Locate the cell with the specified text and output its [x, y] center coordinate. 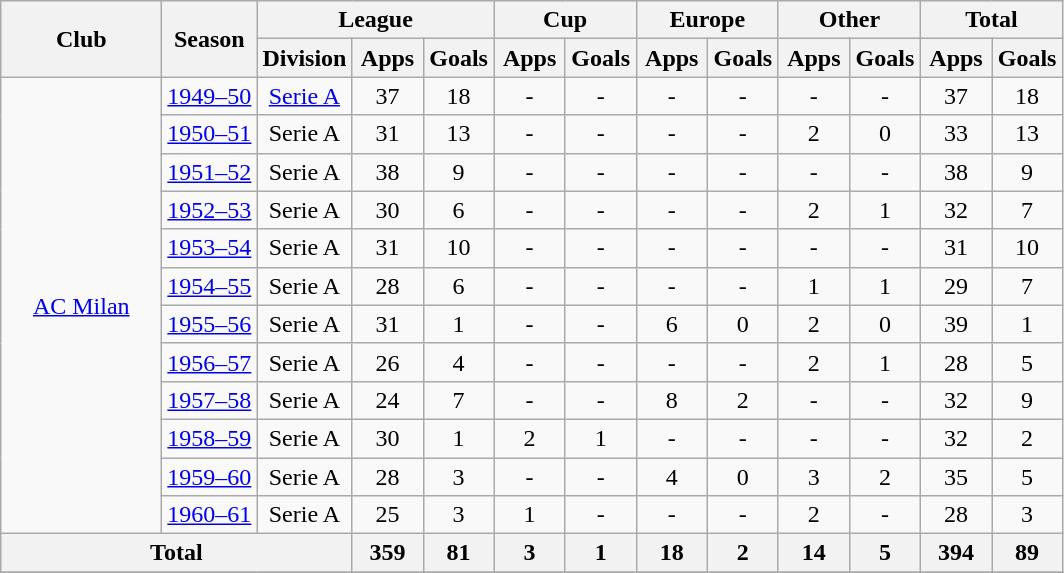
14 [814, 553]
Cup [565, 20]
Other [849, 20]
Season [210, 39]
Europe [707, 20]
Division [304, 58]
8 [672, 400]
League [376, 20]
Club [82, 39]
29 [956, 286]
24 [388, 400]
89 [1028, 553]
39 [956, 324]
1953–54 [210, 248]
33 [956, 134]
1950–51 [210, 134]
1957–58 [210, 400]
AC Milan [82, 306]
394 [956, 553]
1958–59 [210, 438]
25 [388, 515]
81 [458, 553]
35 [956, 477]
1959–60 [210, 477]
26 [388, 362]
1949–50 [210, 96]
1954–55 [210, 286]
1951–52 [210, 172]
1955–56 [210, 324]
1960–61 [210, 515]
1952–53 [210, 210]
359 [388, 553]
1956–57 [210, 362]
